Locate the cell with the specified text and output its (X, Y) center coordinate. 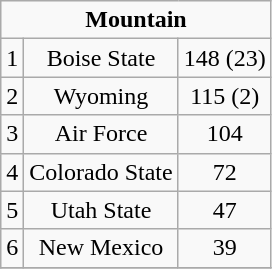
47 (224, 210)
Mountain (136, 20)
72 (224, 172)
New Mexico (101, 248)
6 (12, 248)
115 (2) (224, 96)
Utah State (101, 210)
Colorado State (101, 172)
148 (23) (224, 58)
Boise State (101, 58)
1 (12, 58)
3 (12, 134)
Air Force (101, 134)
4 (12, 172)
Wyoming (101, 96)
39 (224, 248)
104 (224, 134)
2 (12, 96)
5 (12, 210)
